Scan for the cell matching the given text and deliver its [x, y] coordinate at center. 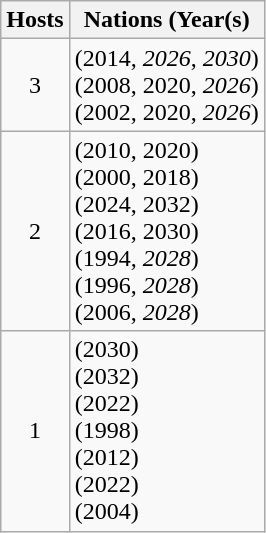
3 [35, 85]
1 [35, 431]
Hosts [35, 20]
Nations (Year(s) [166, 20]
(2030) (2032) (2022) (1998) (2012) (2022) (2004) [166, 431]
(2010, 2020) (2000, 2018) (2024, 2032) (2016, 2030) (1994, 2028) (1996, 2028) (2006, 2028) [166, 231]
(2014, 2026, 2030) (2008, 2020, 2026) (2002, 2020, 2026) [166, 85]
2 [35, 231]
